Return the (x, y) coordinate for the center point of the cell that contains the specified text.  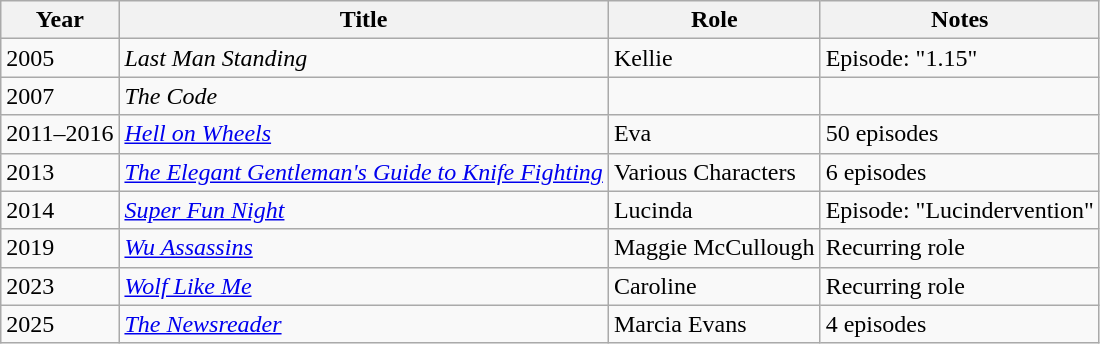
Notes (960, 20)
2007 (60, 96)
Role (714, 20)
Hell on Wheels (364, 134)
Super Fun Night (364, 210)
Wu Assassins (364, 248)
Various Characters (714, 172)
6 episodes (960, 172)
Caroline (714, 286)
The Newsreader (364, 324)
Title (364, 20)
Wolf Like Me (364, 286)
Year (60, 20)
Lucinda (714, 210)
2005 (60, 58)
Maggie McCullough (714, 248)
2019 (60, 248)
The Code (364, 96)
Episode: "1.15" (960, 58)
2023 (60, 286)
2014 (60, 210)
Kellie (714, 58)
The Elegant Gentleman's Guide to Knife Fighting (364, 172)
4 episodes (960, 324)
Episode: "Lucindervention" (960, 210)
Marcia Evans (714, 324)
2013 (60, 172)
Eva (714, 134)
2011–2016 (60, 134)
2025 (60, 324)
Last Man Standing (364, 58)
50 episodes (960, 134)
